Output the [X, Y] coordinate of the center of the cell containing the given text.  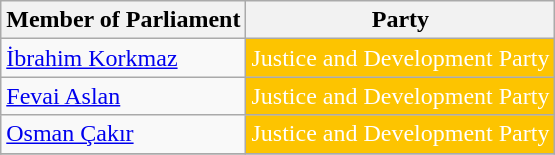
Osman Çakır [124, 134]
Fevai Aslan [124, 96]
Member of Parliament [124, 20]
İbrahim Korkmaz [124, 58]
Party [400, 20]
